Locate the cell with the specified text and output its (X, Y) center coordinate. 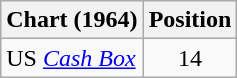
Position (190, 20)
US Cash Box (72, 58)
14 (190, 58)
Chart (1964) (72, 20)
